Identify which cell holds the provided text, then report its (X, Y) central coordinate. 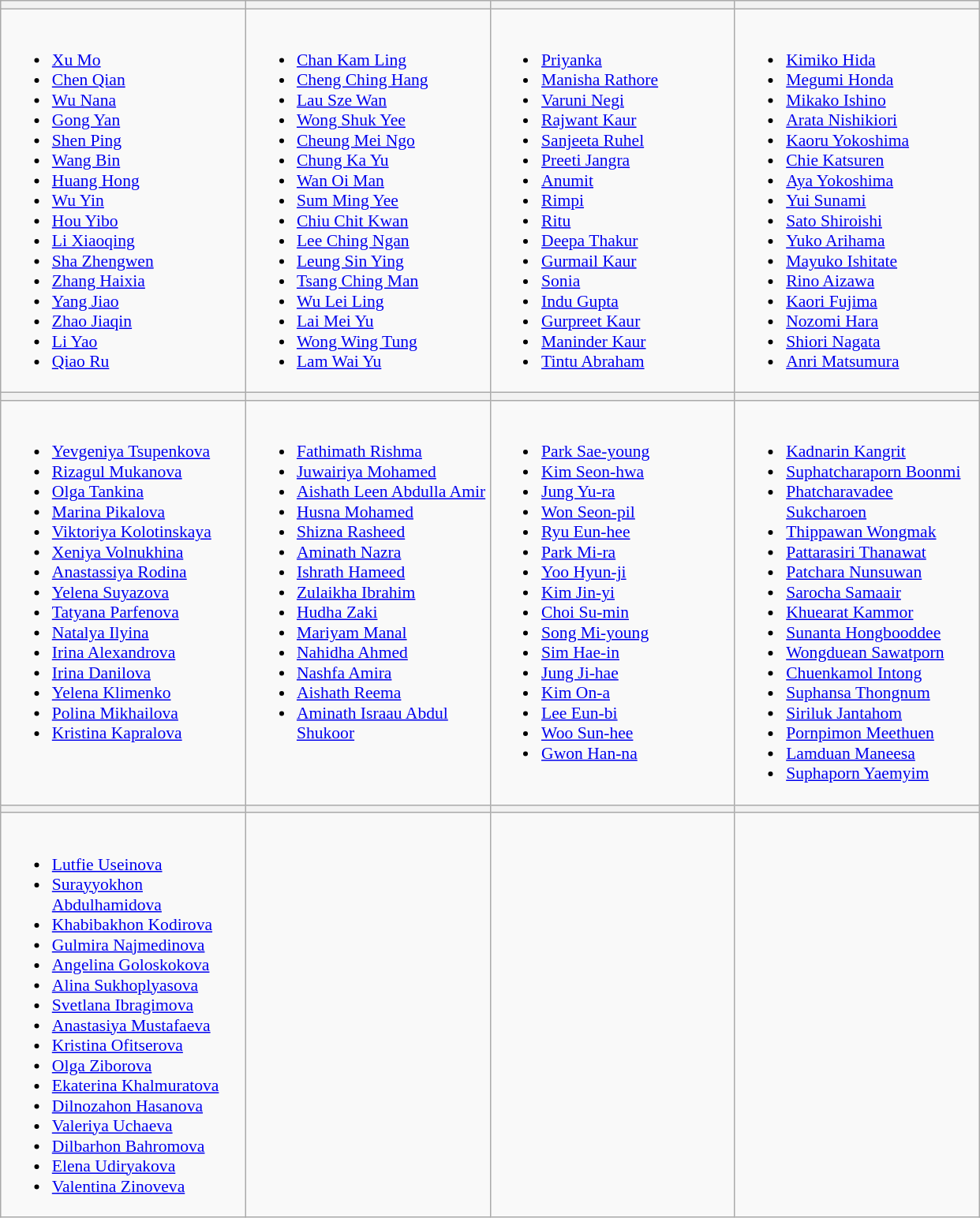
Xu MoChen QianWu NanaGong YanShen PingWang BinHuang HongWu YinHou YiboLi XiaoqingSha ZhengwenZhang HaixiaYang JiaoZhao JiaqinLi YaoQiao Ru (123, 200)
